Return [x, y] of the center of cell containing provided text 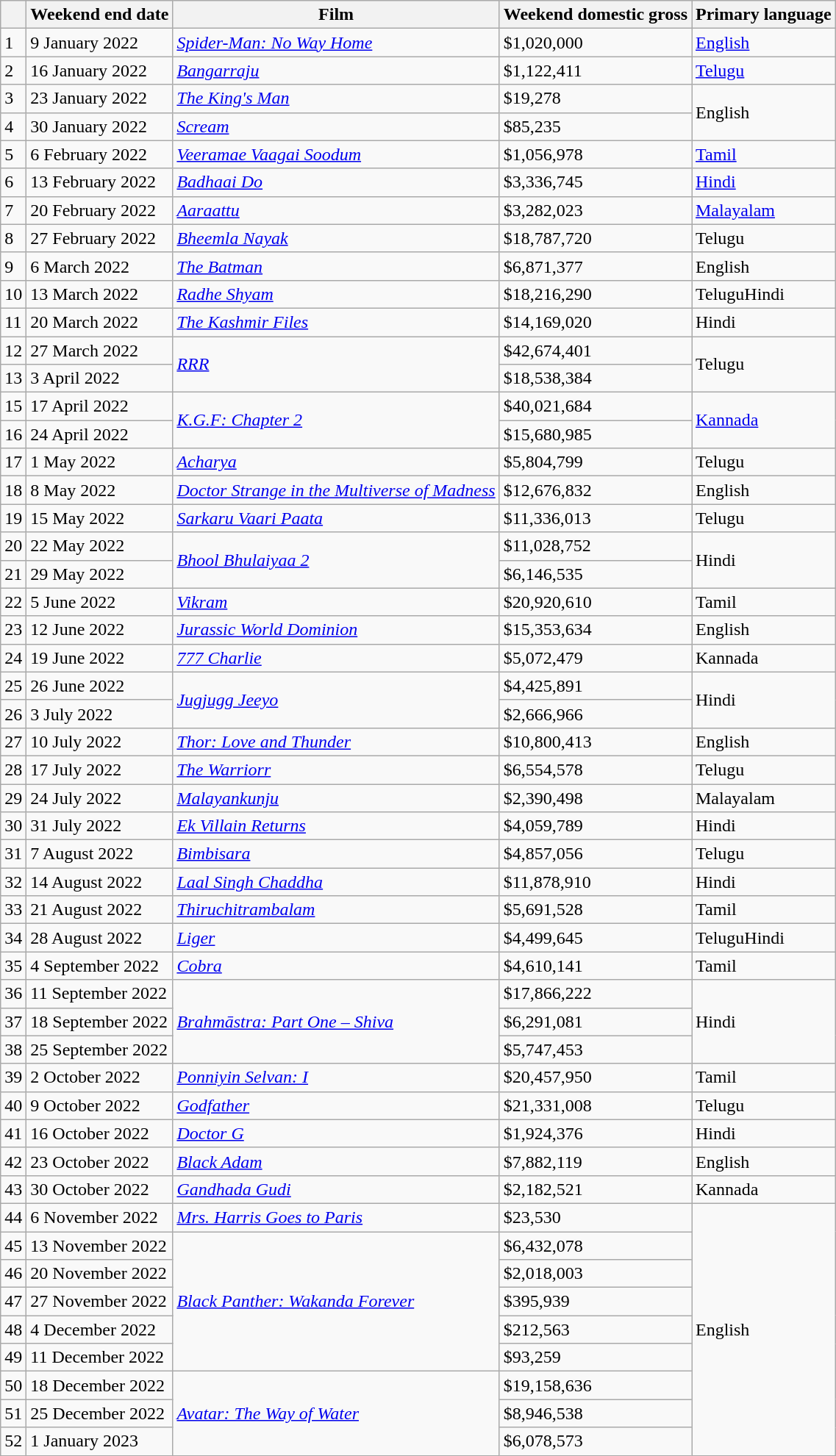
The Warriorr [336, 770]
$5,747,453 [596, 1050]
$2,390,498 [596, 797]
Spider-Man: No Way Home [336, 43]
24 July 2022 [100, 797]
$7,882,119 [596, 1161]
18 September 2022 [100, 1022]
21 [13, 574]
30 January 2022 [100, 126]
$18,787,720 [596, 238]
23 January 2022 [100, 98]
38 [13, 1050]
18 December 2022 [100, 1385]
$17,866,222 [596, 994]
Bhool Bhulaiyaa 2 [336, 560]
$19,158,636 [596, 1385]
Thiruchitrambalam [336, 910]
Cobra [336, 966]
49 [13, 1358]
$3,336,745 [596, 182]
$1,056,978 [596, 154]
17 April 2022 [100, 406]
$5,072,479 [596, 658]
13 November 2022 [100, 1246]
Primary language [763, 15]
K.G.F: Chapter 2 [336, 420]
29 [13, 797]
Aaraattu [336, 210]
32 [13, 882]
$19,278 [596, 98]
28 August 2022 [100, 938]
3 April 2022 [100, 379]
$18,216,290 [596, 294]
1 [13, 43]
45 [13, 1246]
$40,021,684 [596, 406]
Brahmāstra: Part One – Shiva [336, 1022]
5 June 2022 [100, 602]
25 September 2022 [100, 1050]
$1,924,376 [596, 1133]
28 [13, 770]
777 Charlie [336, 658]
13 [13, 379]
$23,530 [596, 1217]
13 March 2022 [100, 294]
21 August 2022 [100, 910]
20 February 2022 [100, 210]
6 November 2022 [100, 1217]
Bimbisara [336, 854]
$42,674,401 [596, 351]
42 [13, 1161]
Weekend domestic gross [596, 15]
$2,666,966 [596, 714]
1 May 2022 [100, 462]
$6,291,081 [596, 1022]
20 [13, 546]
$85,235 [596, 126]
37 [13, 1022]
24 April 2022 [100, 434]
25 December 2022 [100, 1413]
12 June 2022 [100, 630]
35 [13, 966]
Film [336, 15]
23 [13, 630]
Ponniyin Selvan: I [336, 1077]
3 July 2022 [100, 714]
RRR [336, 365]
$11,028,752 [596, 546]
Thor: Love and Thunder [336, 742]
10 [13, 294]
$21,331,008 [596, 1105]
33 [13, 910]
$2,182,521 [596, 1189]
$10,800,413 [596, 742]
11 [13, 322]
$2,018,003 [596, 1274]
30 [13, 826]
16 [13, 434]
14 August 2022 [100, 882]
Bangarraju [336, 71]
$93,259 [596, 1358]
$4,857,056 [596, 854]
43 [13, 1189]
8 May 2022 [100, 490]
Jurassic World Dominion [336, 630]
34 [13, 938]
Malayankunju [336, 797]
Doctor Strange in the Multiverse of Madness [336, 490]
20 March 2022 [100, 322]
27 November 2022 [100, 1302]
48 [13, 1330]
Sarkaru Vaari Paata [336, 518]
31 [13, 854]
52 [13, 1441]
36 [13, 994]
51 [13, 1413]
$4,059,789 [596, 826]
$6,146,535 [596, 574]
$4,425,891 [596, 686]
15 May 2022 [100, 518]
9 January 2022 [100, 43]
9 October 2022 [100, 1105]
The King's Man [336, 98]
16 October 2022 [100, 1133]
$6,078,573 [596, 1441]
Gandhada Gudi [336, 1189]
$11,336,013 [596, 518]
Radhe Shyam [336, 294]
Scream [336, 126]
$14,169,020 [596, 322]
26 [13, 714]
44 [13, 1217]
3 [13, 98]
27 March 2022 [100, 351]
$15,353,634 [596, 630]
Mrs. Harris Goes to Paris [336, 1217]
22 May 2022 [100, 546]
$20,920,610 [596, 602]
$8,946,538 [596, 1413]
Bheemla Nayak [336, 238]
2 October 2022 [100, 1077]
Weekend end date [100, 15]
17 [13, 462]
27 February 2022 [100, 238]
46 [13, 1274]
6 March 2022 [100, 266]
The Kashmir Files [336, 322]
$395,939 [596, 1302]
5 [13, 154]
31 July 2022 [100, 826]
$20,457,950 [596, 1077]
4 December 2022 [100, 1330]
19 [13, 518]
11 December 2022 [100, 1358]
6 [13, 182]
$4,610,141 [596, 966]
50 [13, 1385]
12 [13, 351]
4 September 2022 [100, 966]
41 [13, 1133]
27 [13, 742]
9 [13, 266]
16 January 2022 [100, 71]
$6,871,377 [596, 266]
Acharya [336, 462]
$4,499,645 [596, 938]
Veeramae Vaagai Soodum [336, 154]
23 October 2022 [100, 1161]
7 [13, 210]
$6,554,578 [596, 770]
$5,804,799 [596, 462]
$5,691,528 [596, 910]
39 [13, 1077]
26 June 2022 [100, 686]
Badhaai Do [336, 182]
$212,563 [596, 1330]
25 [13, 686]
$12,676,832 [596, 490]
Doctor G [336, 1133]
$1,020,000 [596, 43]
10 July 2022 [100, 742]
15 [13, 406]
19 June 2022 [100, 658]
22 [13, 602]
$1,122,411 [596, 71]
8 [13, 238]
2 [13, 71]
$15,680,985 [596, 434]
$11,878,910 [596, 882]
Black Panther: Wakanda Forever [336, 1302]
Godfather [336, 1105]
29 May 2022 [100, 574]
$3,282,023 [596, 210]
47 [13, 1302]
40 [13, 1105]
11 September 2022 [100, 994]
20 November 2022 [100, 1274]
4 [13, 126]
7 August 2022 [100, 854]
Ek Villain Returns [336, 826]
Jugjugg Jeeyo [336, 700]
Vikram [336, 602]
Liger [336, 938]
18 [13, 490]
17 July 2022 [100, 770]
24 [13, 658]
Avatar: The Way of Water [336, 1413]
1 January 2023 [100, 1441]
6 February 2022 [100, 154]
$18,538,384 [596, 379]
13 February 2022 [100, 182]
The Batman [336, 266]
$6,432,078 [596, 1246]
Laal Singh Chaddha [336, 882]
30 October 2022 [100, 1189]
Black Adam [336, 1161]
